Locate the cell with the specified text and output its (X, Y) center coordinate. 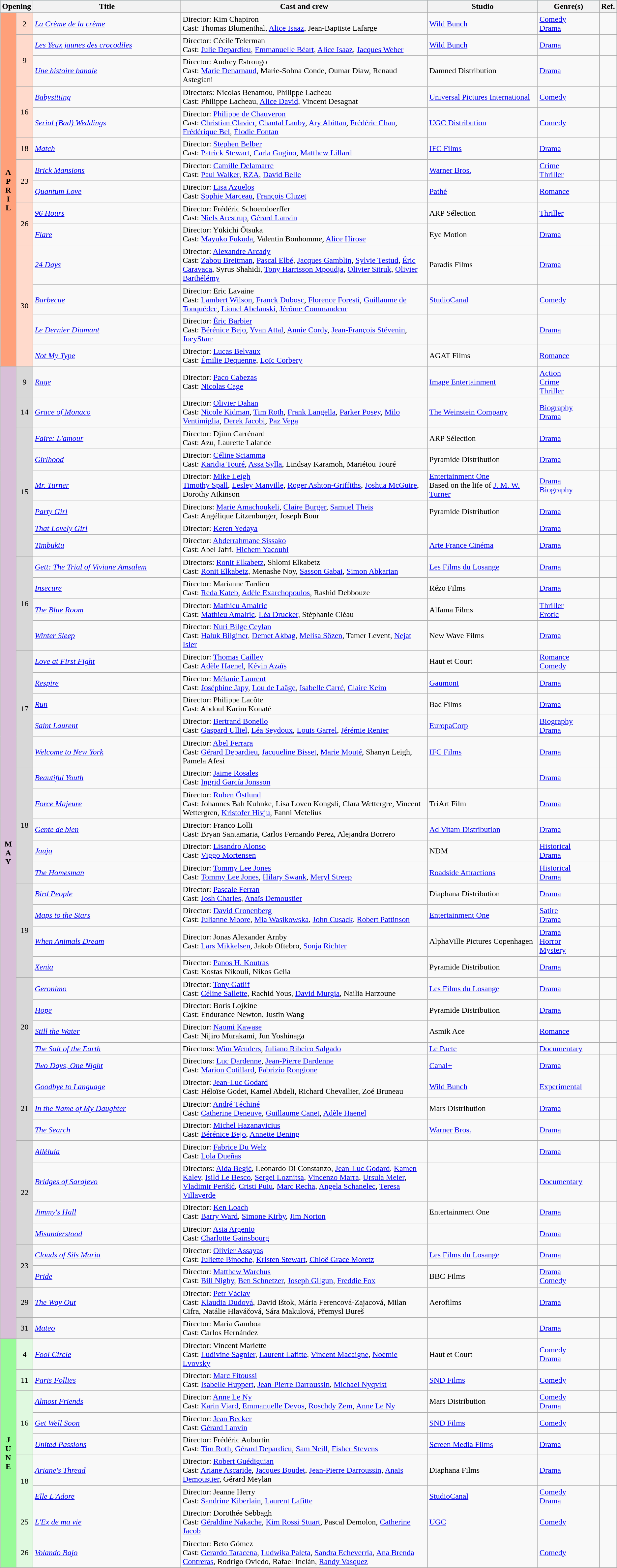
Director: Matthew Warchus Cast: Bill Nighy, Ben Schnetzer, Joseph Gilgun, Freddie Fox (304, 1276)
Experimental (568, 1087)
Screen Media Films (483, 1444)
Le Dernier Diamant (107, 330)
Directors: Wim Wenders, Juliano Ribeiro Salgado (304, 1048)
Director: Franco Lolli Cast: Bryan Santamaria, Carlos Fernando Perez, Alejandra Borrero (304, 830)
Director: Beto Gómez Cast: Gerardo Taracena, Ludwika Paleta, Sandra Echeverría, Ana Brenda Contreras, Rodrigo Oviedo, Rafael Inclán, Randy Vasquez (304, 1553)
Les Yeux jaunes des crocodiles (107, 45)
31 (24, 1328)
Girlhood (107, 460)
Drama Comedy (568, 1276)
Bird People (107, 894)
Mr. Turner (107, 485)
Asmik Ace (483, 1031)
Drama Biography (568, 485)
Goodbye to Language (107, 1087)
96 Hours (107, 213)
Opening (16, 7)
24 Days (107, 264)
Thriller (568, 213)
AlphaVille Pictures Copenhagen (483, 941)
APRIL (9, 190)
Mateo (107, 1328)
Gaumont (483, 683)
The Way Out (107, 1302)
Two Days, One Night (107, 1066)
Director: Éric Barbier Cast: Bérénice Bejo, Yvan Attal, Annie Cordy, Jean-François Stévenin, JoeyStarr (304, 330)
Babysitting (107, 97)
Director: Ken Loach Cast: Barry Ward, Simone Kirby, Jim Norton (304, 1212)
Ref. (608, 7)
Director: Dorothée Sebbagh Cast: Géraldine Nakache, Kim Rossi Stuart, Pascal Demolon, Catherine Jacob (304, 1522)
20 (24, 1027)
Volando Bajo (107, 1553)
Roadside Attractions (483, 873)
Director: Olivier Assayas Cast: Juliette Binoche, Kristen Stewart, Chloë Grace Moretz (304, 1255)
Get Well Soon (107, 1423)
Director: Thomas Cailley Cast: Adèle Haenel, Kévin Azaïs (304, 661)
Serial (Bad) Weddings (107, 123)
That Lovely Girl (107, 528)
Jimmy's Hall (107, 1212)
Drama Horror Mystery (568, 941)
14 (24, 412)
Director: Maria Gamboa Cast: Carlos Hernández (304, 1328)
Image Entertainment (483, 382)
Directors: Ronit Elkabetz, Shlomi Elkabetz Cast: Ronit Elkabetz, Menashe Noy, Sasson Gabai, Simon Abkarian (304, 567)
Director: Mike Leigh Timothy Spall, Lesley Manville, Roger Ashton-Griffiths, Joshua McGuire, Dorothy Atkinson (304, 485)
Director: Vincent Mariette Cast: Ludivine Sagnier, Laurent Lafitte, Vincent Macaigne, Noémie Lvovsky (304, 1354)
Alfama Films (483, 609)
Director: Marianne Tardieu Cast: Reda Kateb, Adèle Exarchopoulos, Rashid Debbouze (304, 588)
The Blue Room (107, 609)
Hope (107, 1010)
BBC Films (483, 1276)
Director: Jean-Luc Godard Cast: Héloïse Godet, Kamel Abdeli, Richard Chevallier, Zoé Bruneau (304, 1087)
Gente de bien (107, 830)
Romance Comedy (568, 661)
Title (107, 7)
Diaphana Films (483, 1470)
Winter Sleep (107, 635)
2 (24, 24)
Thriller Erotic (568, 609)
Directors: Marie Amachoukeli, Claire Burger, Samuel Theis Cast: Angélique Litzenburger, Joseph Bour (304, 511)
Director: Abel Ferrara Cast: Gérard Depardieu, Jacqueline Bisset, Marie Mouté, Shanyn Leigh, Pamela Afesi (304, 752)
Jauja (107, 851)
Director: Robert Guédiguian Cast: Ariane Ascaride, Jacques Boudet, Jean-Pierre Darroussin, Anaïs Demoustier, Gérard Meylan (304, 1470)
Director: Petr Václav Cast: Klaudia Dudová, David Ištok, Mária Ferencová-Zajacová, Milan Cifra, Natálie Hlaváčová, Sára Makulová, Přemysl Bureš (304, 1302)
Action Crime Thriller (568, 382)
In the Name of My Daughter (107, 1109)
The Weinstein Company (483, 412)
25 (24, 1522)
Director: Nuri Bilge Ceylan Cast: Haluk Bilginer, Demet Akbag, Melisa Sözen, Tamer Levent, Nejat Isler (304, 635)
Universal Pictures International (483, 97)
L'Ex de ma vie (107, 1522)
4 (24, 1354)
Director: Anne Le Ny Cast: Karin Viard, Emmanuelle Devos, Roschdy Zem, Anne Le Ny (304, 1401)
Director: Yūkichi Ōtsuka Cast: Mayuko Fukuda, Valentin Bonhomme, Alice Hirose (304, 234)
15 (24, 492)
Respire (107, 683)
30 (24, 306)
Elle L'Adore (107, 1496)
Director: Jaime Rosales Cast: Ingrid García Jonsson (304, 778)
21 (24, 1109)
EuropaCorp (483, 726)
Director: Tommy Lee Jones Cast: Tommy Lee Jones, Hilary Swank, Meryl Streep (304, 873)
Studio (483, 7)
Bridges of Sarajevo (107, 1182)
Director: Paco Cabezas Cast: Nicolas Cage (304, 382)
Canal+ (483, 1066)
AGAT Films (483, 356)
Director: Philippe de Chauveron Cast: Christian Clavier, Chantal Lauby, Ary Abittan, Frédéric Chau, Frédérique Bel, Élodie Fontan (304, 123)
Director: David Cronenberg Cast: Julianne Moore, Mia Wasikowska, John Cusack, Robert Pattinson (304, 915)
Gett: The Trial of Viviane Amsalem (107, 567)
Director: Cécile Telerman Cast: Julie Depardieu, Emmanuelle Béart, Alice Isaaz, Jacques Weber (304, 45)
Director: André Téchiné Cast: Catherine Deneuve, Guillaume Canet, Adèle Haenel (304, 1109)
17 (24, 709)
Paradis Films (483, 264)
Paris Follies (107, 1380)
Director: Bertrand Bonello Cast: Gaspard Ulliel, Léa Seydoux, Louis Garrel, Jérémie Renier (304, 726)
Fool Circle (107, 1354)
Faire: L'amour (107, 438)
Director: Jeanne Herry Cast: Sandrine Kiberlain, Laurent Lafitte (304, 1496)
Maps to the Stars (107, 915)
Misunderstood (107, 1233)
Director: Mathieu Amalric Cast: Mathieu Amalric, Léa Drucker, Stéphanie Cléau (304, 609)
Director: Olivier Dahan Cast: Nicole Kidman, Tim Roth, Frank Langella, Parker Posey, Milo Ventimiglia, Derek Jacobi, Paz Vega (304, 412)
La Crème de la crème (107, 24)
Eye Motion (483, 234)
Director: Abderrahmane Sissako Cast: Abel Jafri, Hichem Yacoubi (304, 545)
Clouds of Sils Maria (107, 1255)
19 (24, 931)
Rézo Films (483, 588)
UGC Distribution (483, 123)
Director: Frédéric Auburtin Cast: Tim Roth, Gérard Depardieu, Sam Neill, Fisher Stevens (304, 1444)
Director: Boris Lojkine Cast: Endurance Newton, Justin Wang (304, 1010)
Pride (107, 1276)
Director: Djinn Carrénard Cast: Azu, Laurette Lalande (304, 438)
Aerofilms (483, 1302)
MAY (9, 853)
Le Pacte (483, 1048)
11 (24, 1380)
Pathé (483, 191)
The Salt of the Earth (107, 1048)
Director: Lisandro Alonso Cast: Viggo Mortensen (304, 851)
29 (24, 1302)
Party Girl (107, 511)
Rage (107, 382)
The Homesman (107, 873)
Timbuktu (107, 545)
Almost Friends (107, 1401)
United Passions (107, 1444)
Bac Films (483, 704)
Run (107, 704)
JUNE (9, 1453)
Director: Frédéric Schoendoerffer Cast: Niels Arestrup, Gérard Lanvin (304, 213)
Director: Naomi Kawase Cast: Nijiro Murakami, Jun Yoshinaga (304, 1031)
Director: Pascale Ferran Cast: Josh Charles, Anaïs Demoustier (304, 894)
Diaphana Distribution (483, 894)
Satire Drama (568, 915)
Director: Asia Argento Cast: Charlotte Gainsbourg (304, 1233)
Ariane's Thread (107, 1470)
Director: Lucas Belvaux Cast: Émilie Dequenne, Loïc Corbery (304, 356)
Directors: Nicolas Benamou, Philippe Lacheau Cast: Philippe Lacheau, Alice David, Vincent Desagnat (304, 97)
Directors: Luc Dardenne, Jean-Pierre Dardenne Cast: Marion Cotillard, Fabrizio Rongione (304, 1066)
Director: Philippe Lacôte Cast: Abdoul Karim Konaté (304, 704)
Director: Eric Lavaine Cast: Lambert Wilson, Franck Dubosc, Florence Foresti, Guillaume de Tonquédec, Lionel Abelanski, Jérôme Commandeur (304, 299)
Director: Lisa Azuelos Cast: Sophie Marceau, François Cluzet (304, 191)
Beautiful Youth (107, 778)
Ad Vitam Distribution (483, 830)
NDM (483, 851)
Director: Jean Becker Cast: Gérard Lanvin (304, 1423)
Cast and crew (304, 7)
Director: Kim Chapiron Cast: Thomas Blumenthal, Alice Isaaz, Jean-Baptiste Lafarge (304, 24)
Director: Jonas Alexander Arnby Cast: Lars Mikkelsen, Jakob Oftebro, Sonja Richter (304, 941)
Saint Laurent (107, 726)
UGC (483, 1522)
Welcome to New York (107, 752)
Director: Fabrice Du Welz Cast: Lola Dueñas (304, 1152)
Director: Ruben Östlund Cast: Johannes Bah Kuhnke, Lisa Loven Kongsli, Clara Wettergre, Vincent Wettergren, Kristofer Hivju, Fanni Metelius (304, 804)
Alléluia (107, 1152)
Flare (107, 234)
Brick Mansions (107, 170)
Genre(s) (568, 7)
Director: Marc Fitoussi Cast: Isabelle Huppert, Jean-Pierre Darroussin, Michael Nyqvist (304, 1380)
TriArt Film (483, 804)
Insecure (107, 588)
Xenia (107, 967)
Director: Mélanie Laurent Cast: Joséphine Japy, Lou de Laâge, Isabelle Carré, Claire Keim (304, 683)
Not My Type (107, 356)
Still the Water (107, 1031)
Force Majeure (107, 804)
Director: Michel Hazanavicius Cast: Bérénice Bejo, Annette Bening (304, 1130)
Director: Stephen Belber Cast: Patrick Stewart, Carla Gugino, Matthew Lillard (304, 148)
Damned Distribution (483, 71)
Quantum Love (107, 191)
Director: Panos H. Koutras Cast: Kostas Nikouli, Nikos Gelia (304, 967)
Director: Tony Gatlif Cast: Céline Sallette, Rachid Yous, David Murgia, Nailia Harzoune (304, 989)
22 (24, 1192)
Entertainment One Based on the life of J. M. W. Turner (483, 485)
Director: Céline Sciamma Cast: Karidja Touré, Assa Sylla, Lindsay Karamoh, Mariétou Touré (304, 460)
Barbecue (107, 299)
Director: Camille Delamarre Cast: Paul Walker, RZA, David Belle (304, 170)
Match (107, 148)
Crime Thriller (568, 170)
Director: Keren Yedaya (304, 528)
Geronimo (107, 989)
The Search (107, 1130)
Director: Audrey Estrougo Cast: Marie Denarnaud, Marie-Sohna Conde, Oumar Diaw, Renaud Astegiani (304, 71)
Une histoire banale (107, 71)
Grace of Monaco (107, 412)
Arte France Cinéma (483, 545)
Love at First Fight (107, 661)
When Animals Dream (107, 941)
New Wave Films (483, 635)
